Identify which cell holds the provided text, then report its [X, Y] central coordinate. 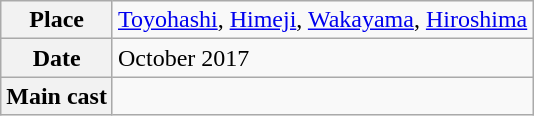
Date [57, 58]
October 2017 [322, 58]
Place [57, 20]
Toyohashi, Himeji, Wakayama, Hiroshima [322, 20]
Main cast [57, 96]
